Pinpoint the cell where the given text exists, returning its [X, Y] midpoint coordinate. 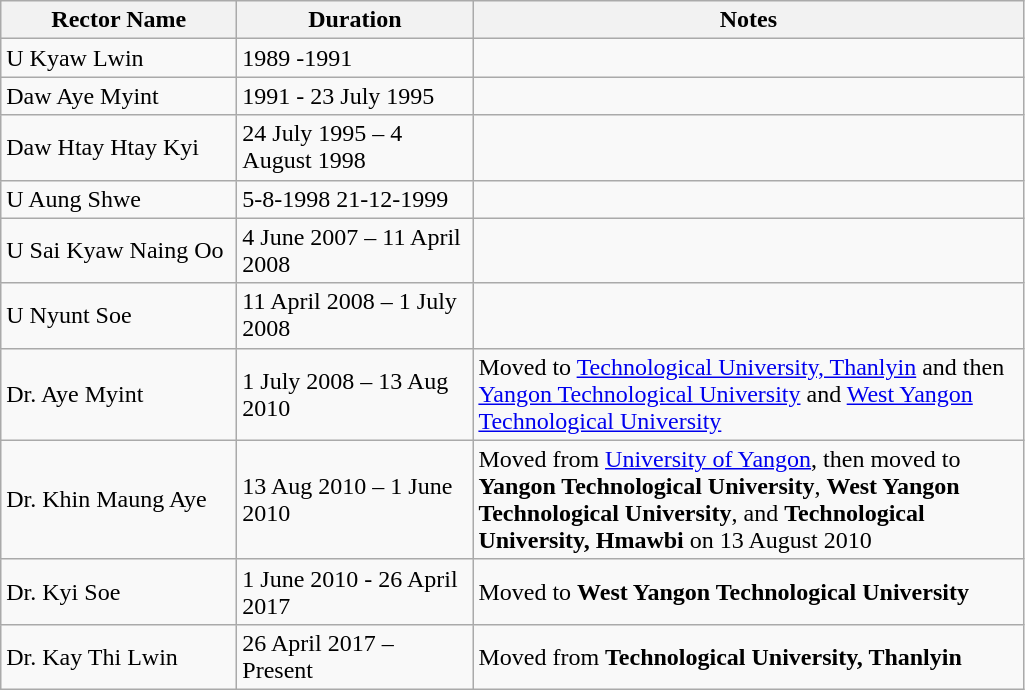
26 April 2017 – Present [355, 656]
24 July 1995 – 4 August 1998 [355, 148]
Moved to West Yangon Technological University [748, 592]
Moved to Technological University, Thanlyin and then Yangon Technological University and West Yangon Technological University [748, 394]
U Nyunt Soe [119, 316]
5-8-1998 21-12-1999 [355, 199]
Dr. Khin Maung Aye [119, 500]
1989 -1991 [355, 58]
Moved from Technological University, Thanlyin [748, 656]
1991 - 23 July 1995 [355, 96]
Dr. Aye Myint [119, 394]
U Aung Shwe [119, 199]
11 April 2008 – 1 July 2008 [355, 316]
U Kyaw Lwin [119, 58]
Duration [355, 20]
Daw Htay Htay Kyi [119, 148]
1 July 2008 – 13 Aug 2010 [355, 394]
Rector Name [119, 20]
U Sai Kyaw Naing Oo [119, 250]
Dr. Kyi Soe [119, 592]
4 June 2007 – 11 April 2008 [355, 250]
13 Aug 2010 – 1 June 2010 [355, 500]
1 June 2010 - 26 April 2017 [355, 592]
Daw Aye Myint [119, 96]
Dr. Kay Thi Lwin [119, 656]
Notes [748, 20]
